Provide the (x, y) coordinate of the cell's center where the given text is located.  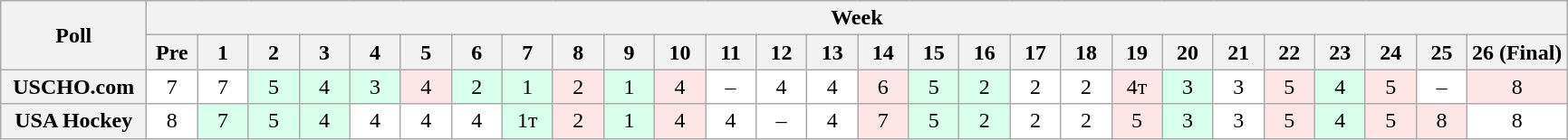
25 (1441, 52)
15 (934, 52)
USCHO.com (74, 87)
Pre (172, 52)
4т (1137, 87)
24 (1390, 52)
11 (730, 52)
1т (527, 121)
16 (985, 52)
21 (1238, 52)
22 (1289, 52)
9 (629, 52)
18 (1086, 52)
26 (Final) (1516, 52)
17 (1035, 52)
23 (1340, 52)
14 (883, 52)
Week (857, 18)
10 (679, 52)
20 (1188, 52)
12 (782, 52)
13 (832, 52)
USA Hockey (74, 121)
Poll (74, 35)
19 (1137, 52)
